Determine the (x, y) coordinate at the center of the cell enclosing the given text.  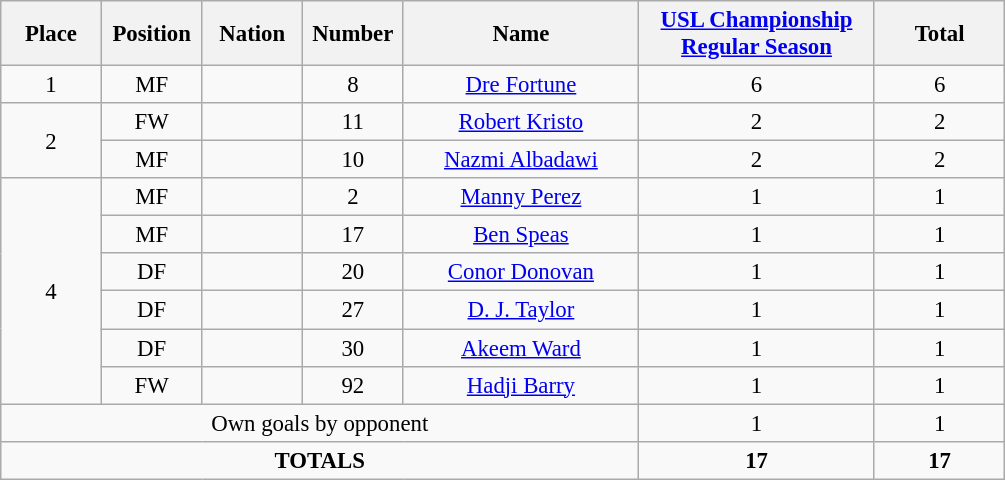
Name (521, 34)
Own goals by opponent (320, 423)
92 (354, 385)
11 (354, 122)
Nation (252, 34)
Manny Perez (521, 197)
Dre Fortune (521, 85)
Position (152, 34)
20 (354, 273)
Total (940, 34)
Hadji Barry (521, 385)
30 (354, 348)
Akeem Ward (521, 348)
Robert Kristo (521, 122)
Conor Donovan (521, 273)
10 (354, 160)
Nazmi Albadawi (521, 160)
8 (354, 85)
Place (52, 34)
TOTALS (320, 460)
Ben Speas (521, 235)
USL Championship Regular Season (757, 34)
4 (52, 291)
Number (354, 34)
27 (354, 310)
D. J. Taylor (521, 310)
